Return the [X, Y] coordinate for the center point of the cell that contains the specified text.  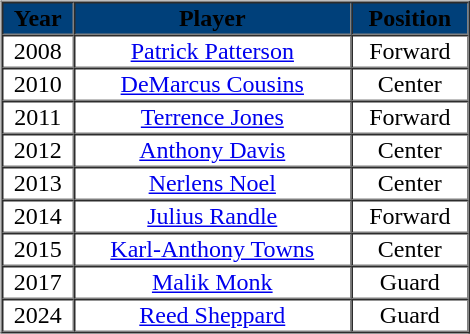
2013 [38, 184]
Malik Monk [212, 282]
2008 [38, 52]
Julius Randle [212, 216]
Player [212, 18]
2011 [38, 118]
2014 [38, 216]
2012 [38, 150]
Position [410, 18]
Year [38, 18]
2010 [38, 84]
Nerlens Noel [212, 184]
Reed Sheppard [212, 316]
DeMarcus Cousins [212, 84]
2017 [38, 282]
Karl-Anthony Towns [212, 250]
Terrence Jones [212, 118]
Patrick Patterson [212, 52]
Anthony Davis [212, 150]
2024 [38, 316]
2015 [38, 250]
